Output the (x, y) coordinate of the center of the cell containing the given text.  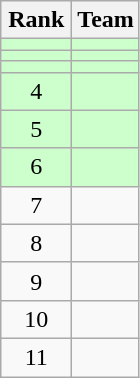
4 (36, 91)
8 (36, 243)
Rank (36, 20)
7 (36, 205)
6 (36, 167)
11 (36, 357)
Team (106, 20)
10 (36, 319)
9 (36, 281)
5 (36, 129)
